Extract the (X, Y) coordinate from the center of the cell holding the provided text.  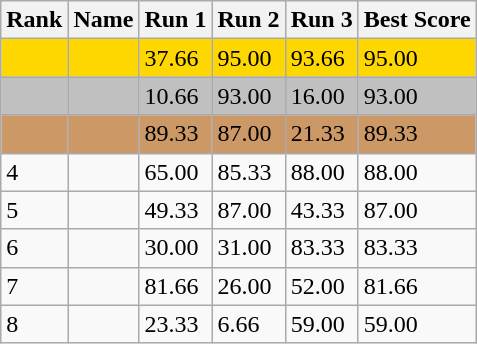
43.33 (322, 210)
Best Score (417, 20)
93.66 (322, 58)
Run 1 (176, 20)
6.66 (248, 324)
10.66 (176, 96)
85.33 (248, 172)
30.00 (176, 248)
4 (34, 172)
65.00 (176, 172)
6 (34, 248)
Rank (34, 20)
8 (34, 324)
Name (104, 20)
52.00 (322, 286)
7 (34, 286)
21.33 (322, 134)
Run 2 (248, 20)
26.00 (248, 286)
49.33 (176, 210)
5 (34, 210)
Run 3 (322, 20)
16.00 (322, 96)
37.66 (176, 58)
23.33 (176, 324)
31.00 (248, 248)
